Pinpoint the cell where the given text exists, returning its [X, Y] midpoint coordinate. 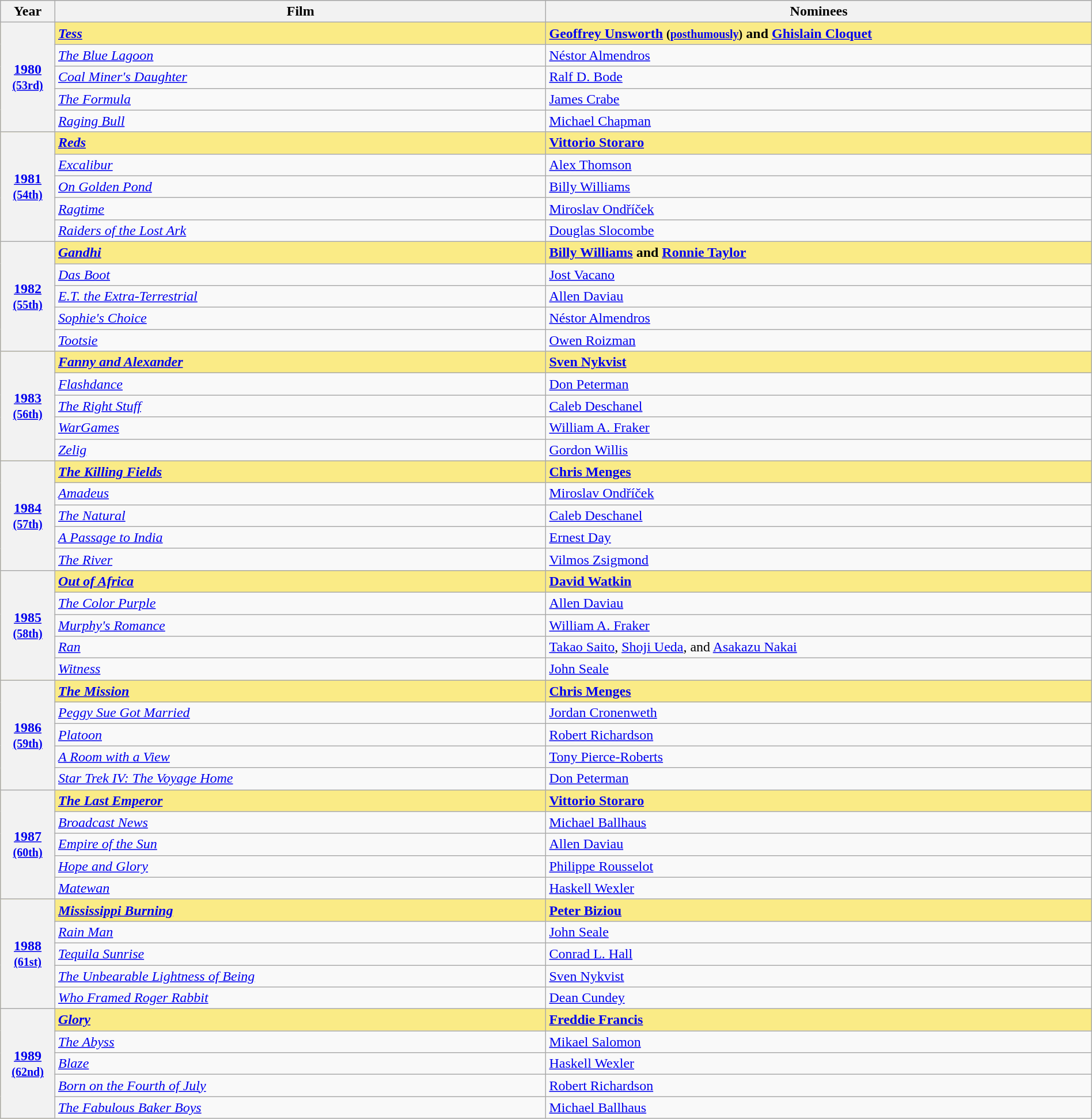
The Blue Lagoon [301, 55]
Dean Cundey [819, 998]
Star Trek IV: The Voyage Home [301, 779]
1980(53rd) [28, 77]
Nominees [819, 12]
Empire of the Sun [301, 844]
The Fabulous Baker Boys [301, 1107]
Witness [301, 669]
Billy Williams [819, 187]
Tootsie [301, 340]
Amadeus [301, 494]
1984(57th) [28, 515]
Ernest Day [819, 537]
1985(58th) [28, 625]
1987(60th) [28, 844]
The Abyss [301, 1042]
Raiders of the Lost Ark [301, 230]
The River [301, 559]
The Last Emperor [301, 801]
Ralf D. Bode [819, 77]
Mikael Salomon [819, 1042]
Ragtime [301, 208]
Philippe Rousselot [819, 866]
Jost Vacano [819, 275]
Blaze [301, 1064]
Reds [301, 143]
Born on the Fourth of July [301, 1086]
The Unbearable Lightness of Being [301, 976]
Gandhi [301, 252]
Geoffrey Unsworth (posthumously) and Ghislain Cloquet [819, 33]
Vilmos Zsigmond [819, 559]
Fanny and Alexander [301, 362]
Peter Biziou [819, 910]
The Natural [301, 515]
Tess [301, 33]
A Passage to India [301, 537]
Platoon [301, 735]
The Mission [301, 691]
Peggy Sue Got Married [301, 713]
E.T. the Extra-Terrestrial [301, 297]
Hope and Glory [301, 866]
Owen Roizman [819, 340]
1986(59th) [28, 735]
Out of Africa [301, 581]
1988(61st) [28, 954]
The Killing Fields [301, 472]
Excalibur [301, 165]
James Crabe [819, 99]
Broadcast News [301, 822]
Matewan [301, 888]
Coal Miner's Daughter [301, 77]
Billy Williams and Ronnie Taylor [819, 252]
Murphy's Romance [301, 625]
A Room with a View [301, 757]
David Watkin [819, 581]
Film [301, 12]
Tequila Sunrise [301, 954]
Who Framed Roger Rabbit [301, 998]
Flashdance [301, 384]
1981(54th) [28, 187]
The Right Stuff [301, 406]
Jordan Cronenweth [819, 713]
Glory [301, 1020]
Gordon Willis [819, 450]
Rain Man [301, 932]
Takao Saito, Shoji Ueda, and Asakazu Nakai [819, 647]
Conrad L. Hall [819, 954]
Alex Thomson [819, 165]
Das Boot [301, 275]
On Golden Pond [301, 187]
Ran [301, 647]
The Formula [301, 99]
1983(56th) [28, 406]
Mississippi Burning [301, 910]
Tony Pierce-Roberts [819, 757]
Year [28, 12]
Michael Chapman [819, 121]
Raging Bull [301, 121]
WarGames [301, 428]
Freddie Francis [819, 1020]
Douglas Slocombe [819, 230]
The Color Purple [301, 603]
Zelig [301, 450]
1982(55th) [28, 296]
Sophie's Choice [301, 318]
1989(62nd) [28, 1064]
